Scan for the cell matching the given text and deliver its [x, y] coordinate at center. 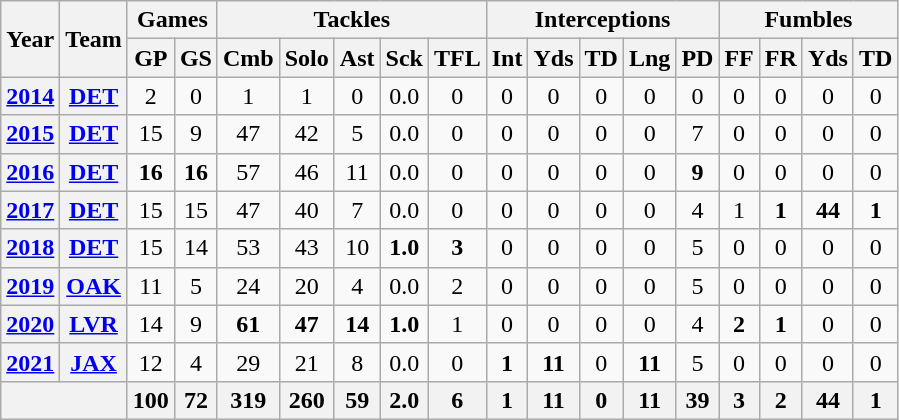
FR [780, 58]
GS [196, 58]
42 [306, 134]
GP [150, 58]
46 [306, 172]
Fumbles [808, 20]
72 [196, 400]
Games [172, 20]
LVR [94, 324]
43 [306, 248]
Lng [649, 58]
TFL [457, 58]
20 [306, 286]
Tackles [352, 20]
Sck [404, 58]
2020 [30, 324]
Team [94, 39]
Int [507, 58]
2015 [30, 134]
53 [248, 248]
2021 [30, 362]
12 [150, 362]
2014 [30, 96]
8 [357, 362]
Solo [306, 58]
24 [248, 286]
2016 [30, 172]
40 [306, 210]
2.0 [404, 400]
JAX [94, 362]
PD [698, 58]
Ast [357, 58]
59 [357, 400]
Year [30, 39]
319 [248, 400]
260 [306, 400]
2019 [30, 286]
61 [248, 324]
100 [150, 400]
FF [739, 58]
57 [248, 172]
Interceptions [602, 20]
39 [698, 400]
21 [306, 362]
2017 [30, 210]
10 [357, 248]
2018 [30, 248]
OAK [94, 286]
Cmb [248, 58]
6 [457, 400]
29 [248, 362]
